Pinpoint the cell where the given text exists, returning its [x, y] midpoint coordinate. 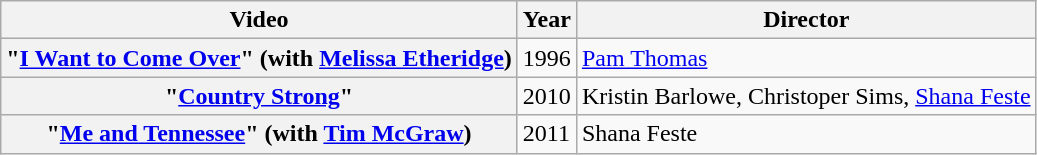
Director [806, 20]
2010 [546, 96]
Pam Thomas [806, 58]
Shana Feste [806, 134]
"Country Strong" [260, 96]
"I Want to Come Over" (with Melissa Etheridge) [260, 58]
Kristin Barlowe, Christoper Sims, Shana Feste [806, 96]
Year [546, 20]
"Me and Tennessee" (with Tim McGraw) [260, 134]
1996 [546, 58]
2011 [546, 134]
Video [260, 20]
